Provide the [x, y] coordinate of the cell's center where the given text is located.  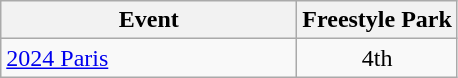
Event [149, 20]
Freestyle Park [378, 20]
2024 Paris [149, 58]
4th [378, 58]
